Search for the cell housing the specified text and yield its [X, Y] center coordinate. 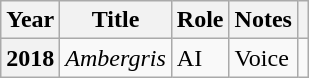
Ambergris [116, 58]
Role [200, 20]
Title [116, 20]
2018 [30, 58]
Notes [263, 20]
AI [200, 58]
Voice [263, 58]
Year [30, 20]
